Extract the (x, y) coordinate from the center of the cell holding the provided text.  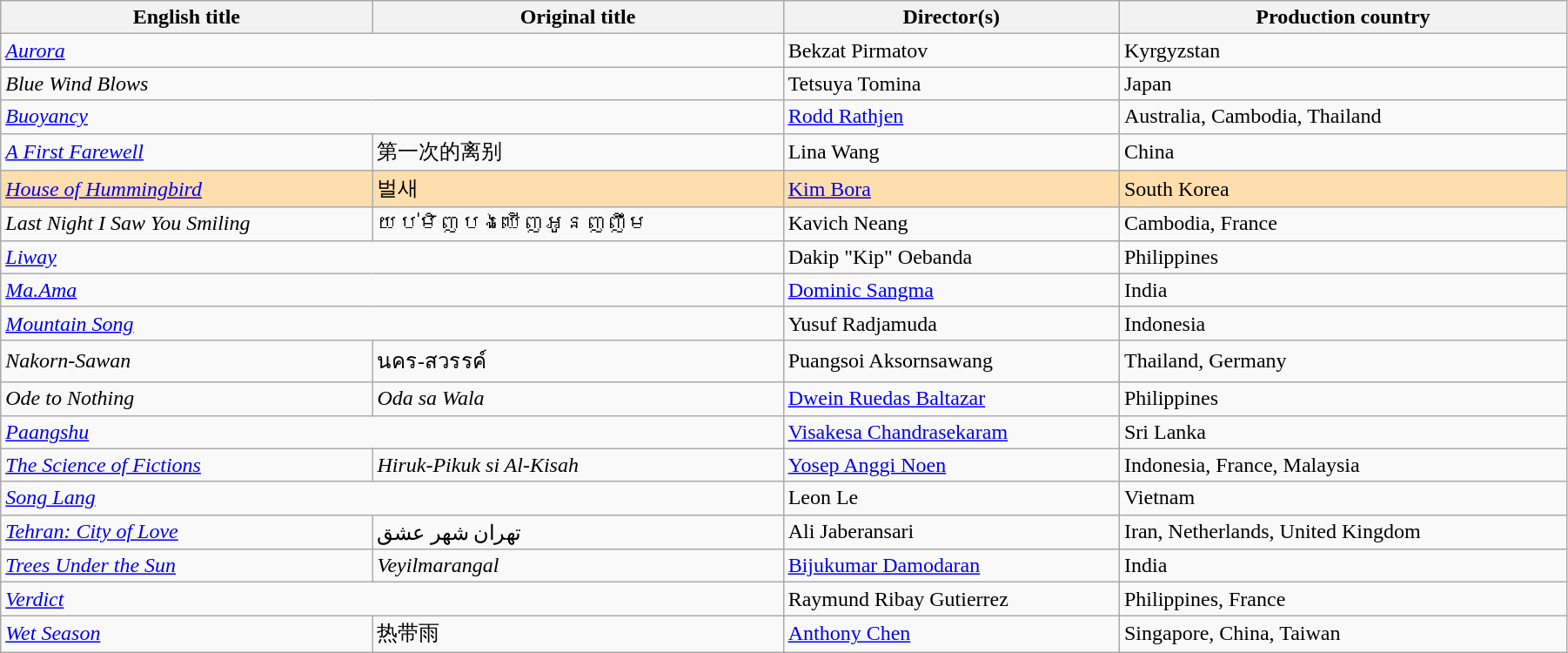
Oda sa Wala (578, 399)
Hiruk-Pikuk si Al-Kisah (578, 465)
นคร-สวรรค์ (578, 360)
Kim Bora (951, 190)
Verdict (392, 599)
Original title (578, 17)
Australia, Cambodia, Thailand (1343, 117)
Iran, Netherlands, United Kingdom (1343, 532)
Ali Jaberansari (951, 532)
Nakorn-Sawan (186, 360)
Indonesia, France, Malaysia (1343, 465)
យប់មិញបងឃើញអូនញញឹម (578, 224)
Blue Wind Blows (392, 84)
Lina Wang (951, 151)
Mountain Song (392, 323)
第一次的离别 (578, 151)
Wet Season (186, 634)
Vietnam (1343, 498)
벌새 (578, 190)
Dakip "Kip" Oebanda (951, 257)
Visakesa Chandrasekaram (951, 432)
Kavich Neang (951, 224)
Yosep Anggi Noen (951, 465)
Rodd Rathjen (951, 117)
Thailand, Germany (1343, 360)
Director(s) (951, 17)
تهران شهر عشق (578, 532)
South Korea (1343, 190)
Anthony Chen (951, 634)
Tehran: City of Love (186, 532)
Puangsoi Aksornsawang (951, 360)
热带雨 (578, 634)
Sri Lanka (1343, 432)
Dominic Sangma (951, 290)
Japan (1343, 84)
Bijukumar Damodaran (951, 566)
Song Lang (392, 498)
Trees Under the Sun (186, 566)
Dwein Ruedas Baltazar (951, 399)
Last Night I Saw You Smiling (186, 224)
Yusuf Radjamuda (951, 323)
Indonesia (1343, 323)
Leon Le (951, 498)
Bekzat Pirmatov (951, 50)
Paangshu (392, 432)
The Science of Fictions (186, 465)
Philippines, France (1343, 599)
Ma.Ama (392, 290)
Buoyancy (392, 117)
Liway (392, 257)
English title (186, 17)
Cambodia, France (1343, 224)
China (1343, 151)
Kyrgyzstan (1343, 50)
Aurora (392, 50)
A First Farewell (186, 151)
House of Hummingbird (186, 190)
Raymund Ribay Gutierrez (951, 599)
Veyilmarangal (578, 566)
Singapore, China, Taiwan (1343, 634)
Tetsuya Tomina (951, 84)
Ode to Nothing (186, 399)
Production country (1343, 17)
